Identify which cell holds the provided text, then report its [X, Y] central coordinate. 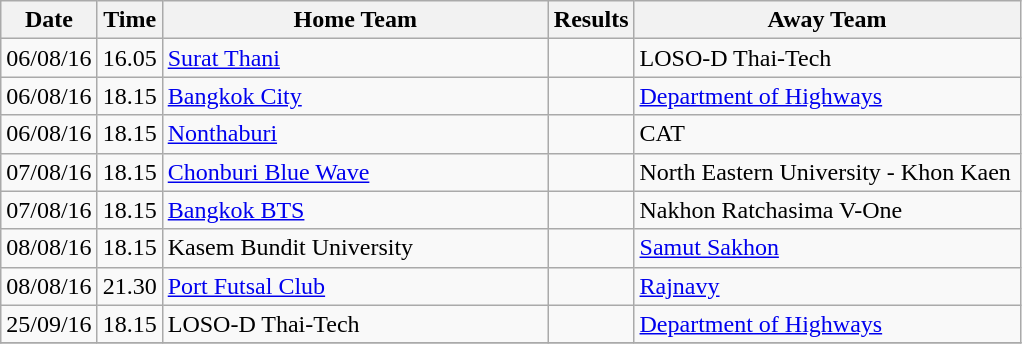
Home Team [355, 20]
Chonburi Blue Wave [355, 172]
Surat Thani [355, 58]
Time [130, 20]
Nonthaburi [355, 134]
Rajnavy [827, 286]
Results [591, 20]
North Eastern University - Khon Kaen [827, 172]
16.05 [130, 58]
Away Team [827, 20]
25/09/16 [49, 324]
Port Futsal Club [355, 286]
Samut Sakhon [827, 248]
Bangkok BTS [355, 210]
Nakhon Ratchasima V-One [827, 210]
Kasem Bundit University [355, 248]
CAT [827, 134]
Date [49, 20]
21.30 [130, 286]
Bangkok City [355, 96]
